For the text-containing cell, return its midpoint in (x, y) coordinate format. 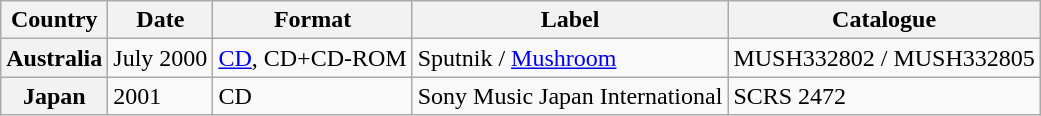
Format (312, 20)
MUSH332802 / MUSH332805 (884, 58)
Date (160, 20)
CD (312, 96)
Country (54, 20)
CD, CD+CD-ROM (312, 58)
Sputnik / Mushroom (570, 58)
Catalogue (884, 20)
July 2000 (160, 58)
Japan (54, 96)
SCRS 2472 (884, 96)
2001 (160, 96)
Label (570, 20)
Australia (54, 58)
Sony Music Japan International (570, 96)
